Extract the [x, y] coordinate from the center of the cell holding the provided text.  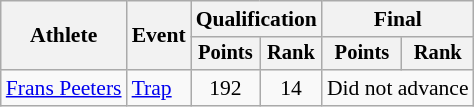
Qualification [256, 19]
Event [159, 36]
Frans Peeters [64, 88]
14 [291, 88]
192 [226, 88]
Athlete [64, 36]
Final [398, 19]
Trap [159, 88]
Did not advance [398, 88]
